Locate the cell with the specified text and output its [x, y] center coordinate. 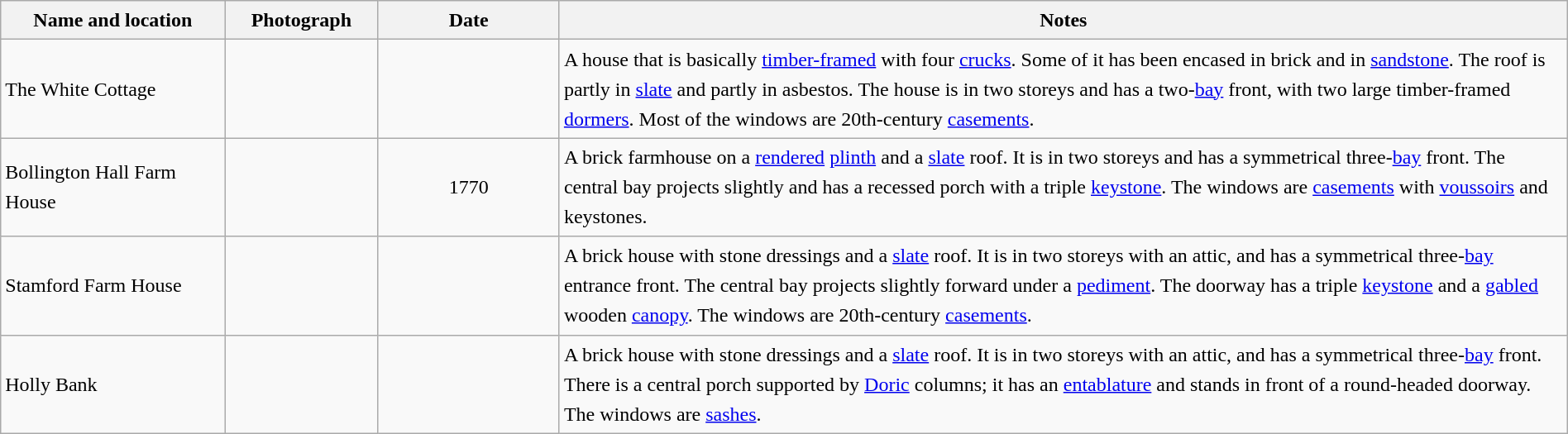
1770 [468, 187]
Stamford Farm House [112, 286]
Date [468, 20]
The White Cottage [112, 89]
Holly Bank [112, 384]
Bollington Hall Farm House [112, 187]
Notes [1064, 20]
Name and location [112, 20]
Photograph [301, 20]
